Find where the given text appears and provide that cell's center as (x, y) coordinate. 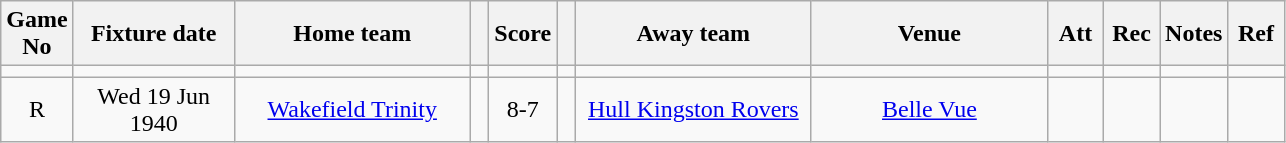
Wakefield Trinity (352, 110)
Ref (1256, 34)
Wed 19 Jun 1940 (154, 110)
Rec (1132, 34)
Notes (1194, 34)
Game No (37, 34)
Fixture date (154, 34)
8-7 (523, 110)
Score (523, 34)
Belle Vue (929, 110)
Away team (693, 34)
Att (1075, 34)
Hull Kingston Rovers (693, 110)
R (37, 110)
Venue (929, 34)
Home team (352, 34)
